Locate the cell with the specified text and output its (X, Y) center coordinate. 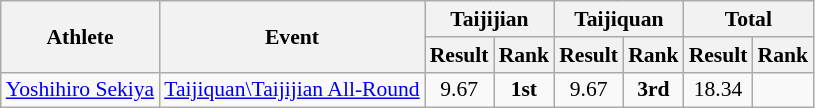
Taijiquan (618, 19)
18.34 (718, 90)
Event (292, 36)
Taijiquan\Taijijian All-Round (292, 90)
Taijijian (490, 19)
1st (524, 90)
Total (748, 19)
Athlete (80, 36)
Yoshihiro Sekiya (80, 90)
3rd (654, 90)
